Output the (x, y) coordinate of the center of the cell containing the given text.  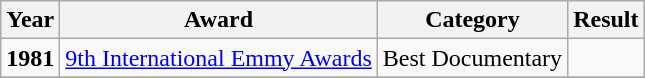
Result (606, 20)
1981 (30, 58)
Award (218, 20)
Best Documentary (472, 58)
Year (30, 20)
Category (472, 20)
9th International Emmy Awards (218, 58)
